For the text-containing cell, return its midpoint in (X, Y) coordinate format. 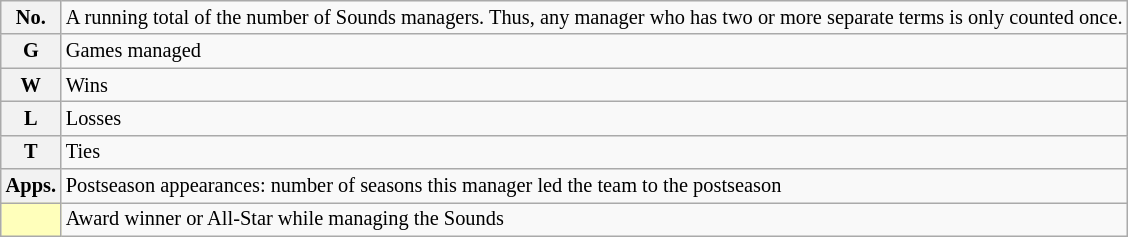
A running total of the number of Sounds managers. Thus, any manager who has two or more separate terms is only counted once. (594, 17)
Award winner or All-Star while managing the Sounds (594, 219)
Ties (594, 152)
G (31, 51)
No. (31, 17)
L (31, 118)
Postseason appearances: number of seasons this manager led the team to the postseason (594, 186)
Wins (594, 85)
Games managed (594, 51)
W (31, 85)
Apps. (31, 186)
Losses (594, 118)
T (31, 152)
